Capture the cell that displays the provided text and extract its [x, y] central coordinate. 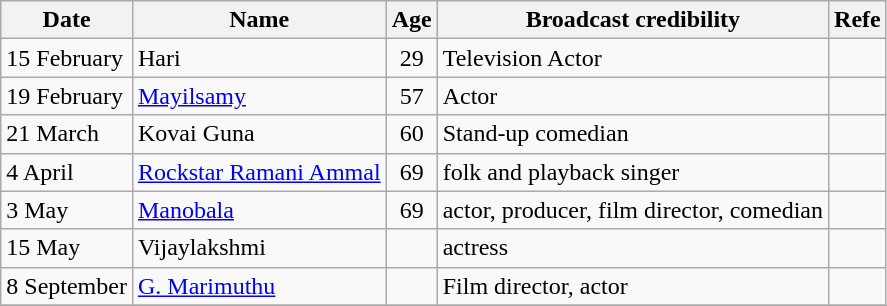
15 February [67, 58]
57 [412, 96]
Date [67, 20]
Actor [632, 96]
Age [412, 20]
Vijaylakshmi [259, 248]
G. Marimuthu [259, 286]
folk and playback singer [632, 172]
3 May [67, 210]
actor, producer, film director, comedian [632, 210]
Kovai Guna [259, 134]
60 [412, 134]
Refe [858, 20]
Mayilsamy [259, 96]
Hari [259, 58]
Stand-up comedian [632, 134]
21 March [67, 134]
Name [259, 20]
15 May [67, 248]
29 [412, 58]
Rockstar Ramani Ammal [259, 172]
actress [632, 248]
Television Actor [632, 58]
8 September [67, 286]
19 February [67, 96]
4 April [67, 172]
Film director, actor [632, 286]
Broadcast credibility [632, 20]
Manobala [259, 210]
